Return the (x, y) coordinate for the center point of the cell that contains the specified text.  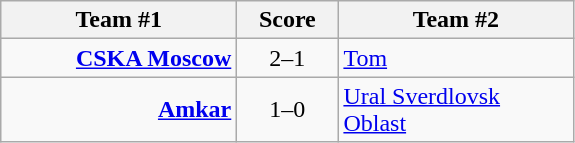
Amkar (119, 110)
Score (288, 20)
1–0 (288, 110)
Team #1 (119, 20)
2–1 (288, 58)
Team #2 (456, 20)
CSKA Moscow (119, 58)
Ural Sverdlovsk Oblast (456, 110)
Tom (456, 58)
